Return [X, Y] of the center of cell containing provided text 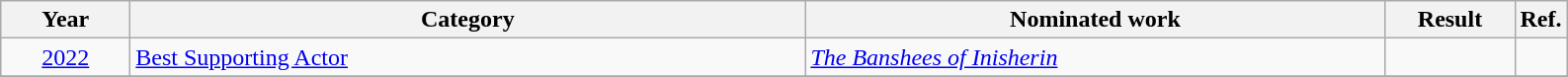
Ref. [1541, 20]
The Banshees of Inisherin [1095, 57]
2022 [65, 57]
Best Supporting Actor [468, 57]
Year [65, 20]
Category [468, 20]
Nominated work [1095, 20]
Result [1450, 20]
